Provide the [x, y] coordinate of the cell's center where the given text is located.  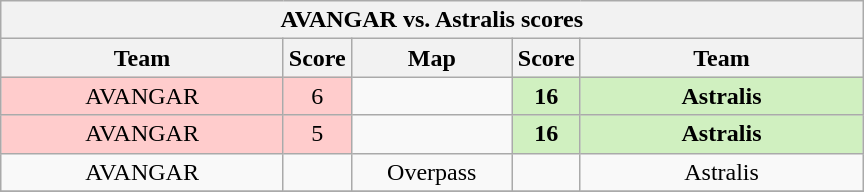
Map [432, 58]
Overpass [432, 172]
6 [317, 96]
AVANGAR vs. Astralis scores [432, 20]
5 [317, 134]
